Capture the cell that displays the provided text and extract its (x, y) central coordinate. 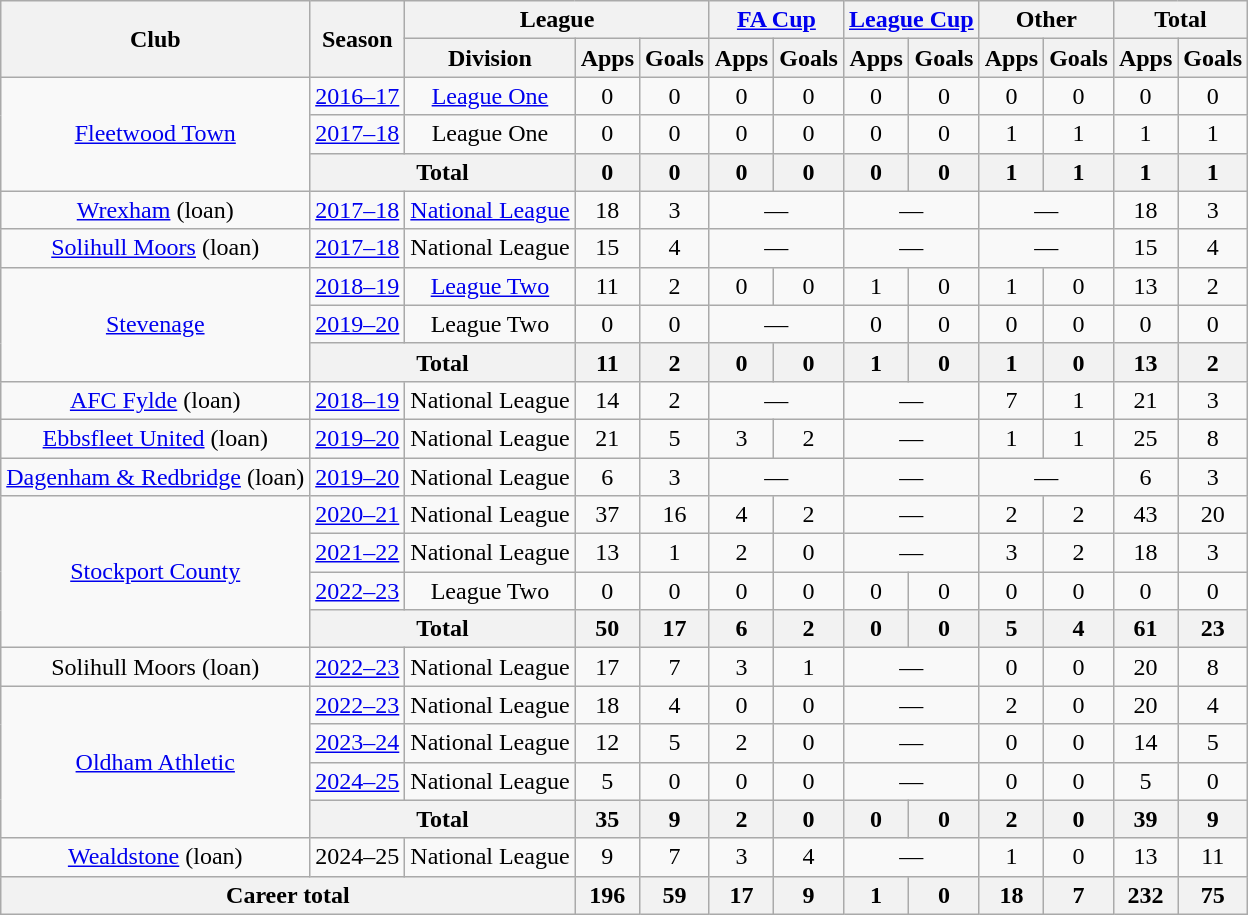
23 (1213, 629)
2020–21 (358, 515)
FA Cup (776, 20)
Wrexham (loan) (156, 210)
196 (607, 895)
Stockport County (156, 572)
232 (1145, 895)
61 (1145, 629)
2021–22 (358, 553)
Division (490, 58)
2016–17 (358, 96)
50 (607, 629)
Club (156, 39)
Season (358, 39)
12 (607, 743)
Stevenage (156, 324)
75 (1213, 895)
Other (1046, 20)
2023–24 (358, 743)
Ebbsfleet United (loan) (156, 438)
League Cup (911, 20)
AFC Fylde (loan) (156, 400)
43 (1145, 515)
37 (607, 515)
59 (675, 895)
Fleetwood Town (156, 134)
25 (1145, 438)
Wealdstone (loan) (156, 857)
League (557, 20)
35 (607, 819)
Oldham Athletic (156, 762)
39 (1145, 819)
16 (675, 515)
Dagenham & Redbridge (loan) (156, 477)
Career total (288, 895)
